Locate the cell with the specified text and output its (X, Y) center coordinate. 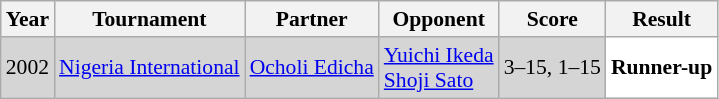
3–15, 1–15 (552, 68)
Yuichi Ikeda Shoji Sato (439, 68)
Result (662, 19)
Runner-up (662, 68)
Partner (312, 19)
Opponent (439, 19)
Tournament (150, 19)
Nigeria International (150, 68)
Score (552, 19)
Ocholi Edicha (312, 68)
2002 (28, 68)
Year (28, 19)
